From the cell containing the given text, extract its center point as [X, Y] coordinate. 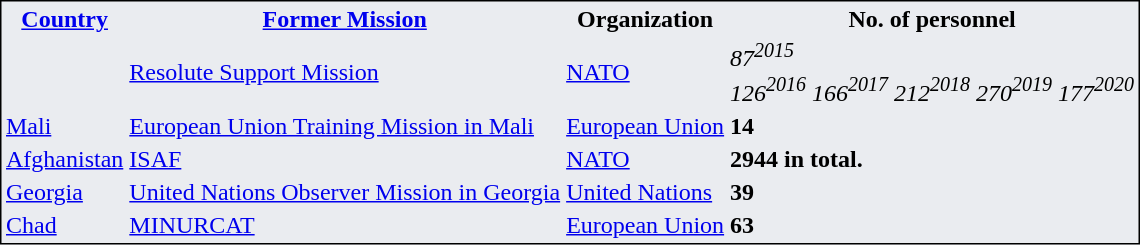
European Union Training Mission in Mali [345, 125]
Mali [64, 125]
Organization [646, 19]
No. of personnel [932, 19]
14 [932, 125]
MINURCAT [345, 224]
8720151262016 1662017 2122018 2702019 1772020 [932, 73]
Georgia [64, 191]
ISAF [345, 158]
63 [932, 224]
Country [64, 19]
United Nations Observer Mission in Georgia [345, 191]
2944 in total. [932, 158]
Chad [64, 224]
39 [932, 191]
Afghanistan [64, 158]
United Nations [646, 191]
Former Mission [345, 19]
Resolute Support Mission [345, 73]
